Detect which cell encompasses the target text, then output its (x, y) center coordinate. 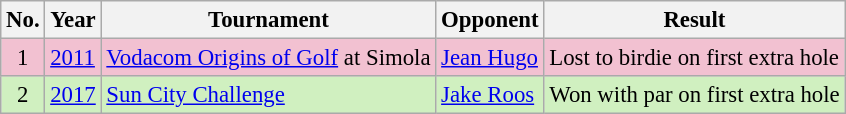
1 (23, 58)
Vodacom Origins of Golf at Simola (268, 58)
Tournament (268, 20)
2011 (73, 58)
Jake Roos (490, 95)
Sun City Challenge (268, 95)
2 (23, 95)
Opponent (490, 20)
Jean Hugo (490, 58)
Lost to birdie on first extra hole (694, 58)
Result (694, 20)
2017 (73, 95)
No. (23, 20)
Year (73, 20)
Won with par on first extra hole (694, 95)
